Return (x, y) of the center of cell containing provided text 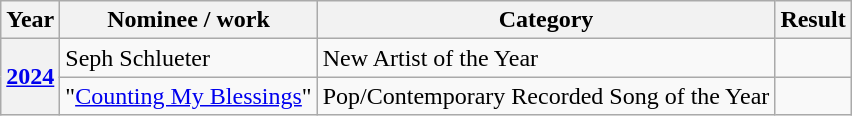
New Artist of the Year (546, 58)
Nominee / work (188, 20)
Pop/Contemporary Recorded Song of the Year (546, 96)
Result (813, 20)
2024 (30, 77)
Year (30, 20)
Seph Schlueter (188, 58)
Category (546, 20)
"Counting My Blessings" (188, 96)
